Identify which cell holds the provided text, then report its (x, y) central coordinate. 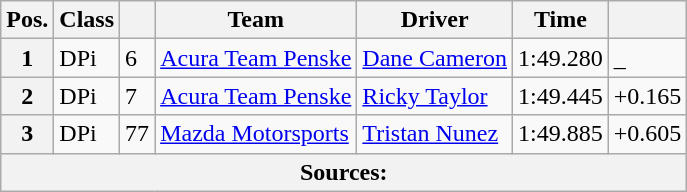
6 (138, 58)
Ricky Taylor (435, 96)
Tristan Nunez (435, 134)
+0.165 (648, 96)
Dane Cameron (435, 58)
Time (561, 20)
3 (28, 134)
Team (256, 20)
Class (87, 20)
77 (138, 134)
Driver (435, 20)
Mazda Motorsports (256, 134)
7 (138, 96)
1:49.280 (561, 58)
1 (28, 58)
1:49.445 (561, 96)
Pos. (28, 20)
Sources: (344, 172)
+0.605 (648, 134)
_ (648, 58)
2 (28, 96)
1:49.885 (561, 134)
